Capture the cell that displays the provided text and extract its (x, y) central coordinate. 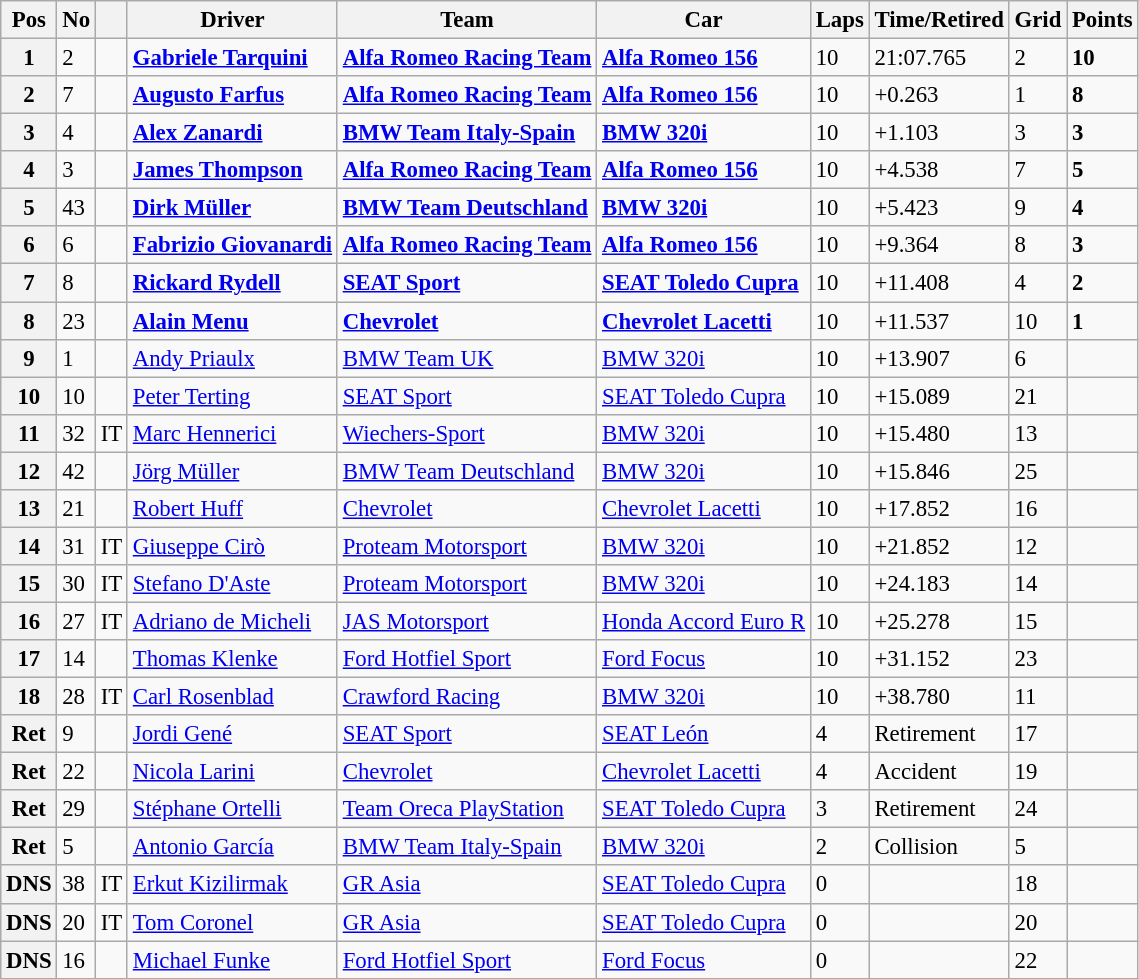
Fabrizio Giovanardi (232, 245)
Thomas Klenke (232, 659)
Jörg Müller (232, 471)
27 (76, 621)
James Thompson (232, 170)
+13.907 (939, 358)
+17.852 (939, 509)
42 (76, 471)
Dirk Müller (232, 208)
Car (704, 20)
Grid (1038, 20)
Wiechers-Sport (466, 433)
Accident (939, 772)
25 (1038, 471)
No (76, 20)
Gabriele Tarquini (232, 58)
+15.089 (939, 396)
29 (76, 809)
Honda Accord Euro R (704, 621)
Antonio García (232, 847)
Michael Funke (232, 960)
Team Oreca PlayStation (466, 809)
+0.263 (939, 95)
+1.103 (939, 133)
+11.408 (939, 283)
BMW Team UK (466, 358)
Nicola Larini (232, 772)
+25.278 (939, 621)
Peter Terting (232, 396)
Alex Zanardi (232, 133)
+4.538 (939, 170)
Robert Huff (232, 509)
Rickard Rydell (232, 283)
+38.780 (939, 697)
+15.480 (939, 433)
Marc Hennerici (232, 433)
21:07.765 (939, 58)
Jordi Gené (232, 734)
Driver (232, 20)
Carl Rosenblad (232, 697)
Laps (840, 20)
30 (76, 584)
SEAT León (704, 734)
+11.537 (939, 321)
28 (76, 697)
19 (1038, 772)
Points (1102, 20)
+24.183 (939, 584)
Erkut Kizilirmak (232, 885)
31 (76, 546)
Adriano de Micheli (232, 621)
32 (76, 433)
Alain Menu (232, 321)
Time/Retired (939, 20)
Stéphane Ortelli (232, 809)
43 (76, 208)
+9.364 (939, 245)
Crawford Racing (466, 697)
Tom Coronel (232, 922)
+31.152 (939, 659)
24 (1038, 809)
+15.846 (939, 471)
+21.852 (939, 546)
Stefano D'Aste (232, 584)
+5.423 (939, 208)
Team (466, 20)
38 (76, 885)
Pos (29, 20)
Collision (939, 847)
JAS Motorsport (466, 621)
Giuseppe Cirò (232, 546)
Augusto Farfus (232, 95)
Andy Priaulx (232, 358)
